From the cell containing the given text, extract its center point as [X, Y] coordinate. 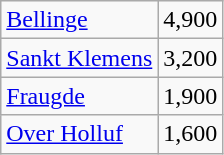
3,200 [190, 58]
1,600 [190, 134]
4,900 [190, 20]
1,900 [190, 96]
Sankt Klemens [80, 58]
Fraugde [80, 96]
Bellinge [80, 20]
Over Holluf [80, 134]
